Detect which cell encompasses the target text, then output its (x, y) center coordinate. 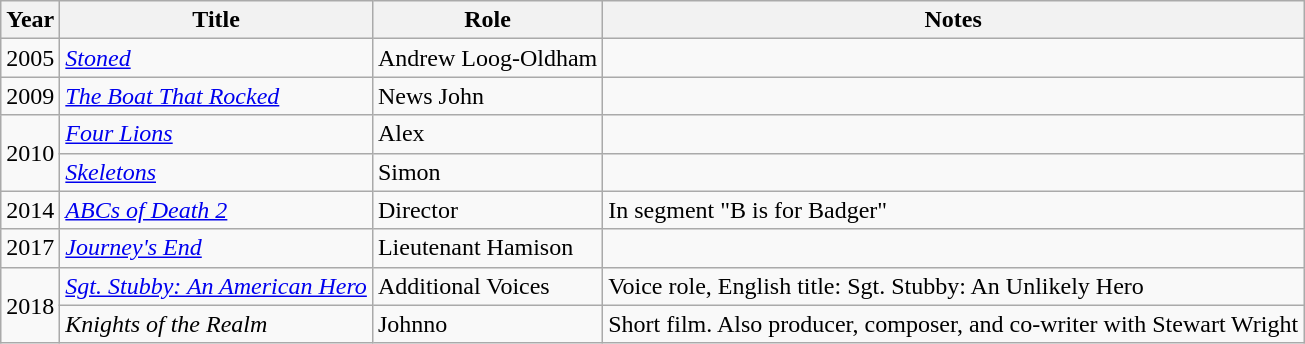
Four Lions (216, 134)
2018 (30, 305)
News John (487, 96)
Skeletons (216, 172)
Director (487, 210)
2005 (30, 58)
Lieutenant Hamison (487, 248)
Title (216, 20)
Johnno (487, 324)
Andrew Loog-Oldham (487, 58)
2009 (30, 96)
The Boat That Rocked (216, 96)
Short film. Also producer, composer, and co-writer with Stewart Wright (954, 324)
2017 (30, 248)
In segment "B is for Badger" (954, 210)
Additional Voices (487, 286)
Alex (487, 134)
ABCs of Death 2 (216, 210)
Journey's End (216, 248)
2010 (30, 153)
Role (487, 20)
Voice role, English title: Sgt. Stubby: An Unlikely Hero (954, 286)
Year (30, 20)
Knights of the Realm (216, 324)
Notes (954, 20)
Simon (487, 172)
2014 (30, 210)
Stoned (216, 58)
Sgt. Stubby: An American Hero (216, 286)
